Search for the cell housing the specified text and yield its [X, Y] center coordinate. 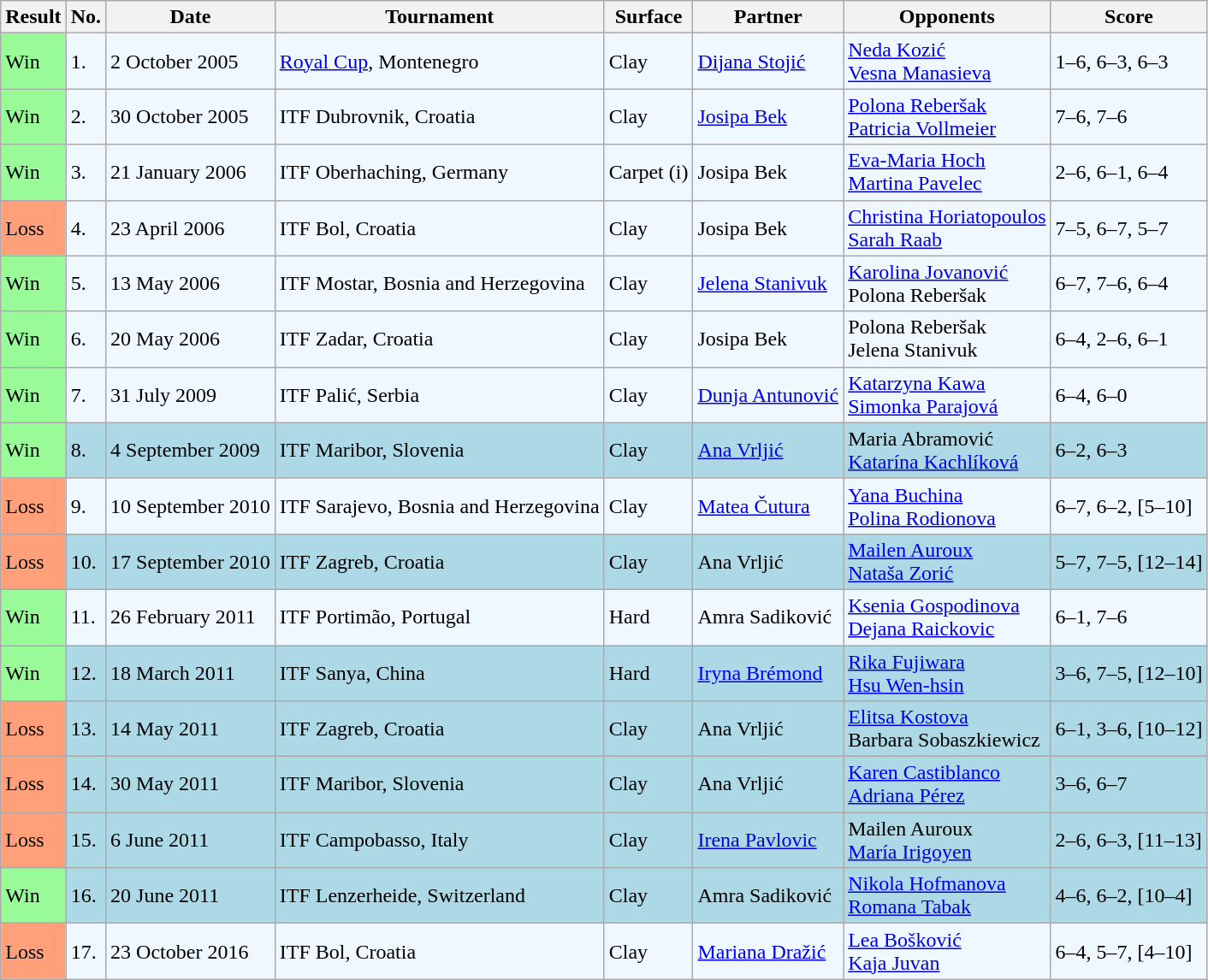
Score [1129, 17]
ITF Dubrovnik, Croatia [440, 116]
10 September 2010 [191, 506]
6–1, 7–6 [1129, 617]
Mailen Auroux María Irigoyen [947, 840]
6–2, 6–3 [1129, 450]
2. [86, 116]
18 March 2011 [191, 672]
30 May 2011 [191, 785]
16. [86, 896]
Elitsa Kostova Barbara Sobaszkiewicz [947, 729]
ITF Mostar, Bosnia and Herzegovina [440, 284]
6–7, 6–2, [5–10] [1129, 506]
23 October 2016 [191, 951]
2–6, 6–3, [11–13] [1129, 840]
4–6, 6–2, [10–4] [1129, 896]
Tournament [440, 17]
Karen Castiblanco Adriana Pérez [947, 785]
31 July 2009 [191, 395]
5. [86, 284]
ITF Campobasso, Italy [440, 840]
Polona Reberšak Jelena Stanivuk [947, 339]
Irena Pavlovic [768, 840]
13 May 2006 [191, 284]
3–6, 7–5, [12–10] [1129, 672]
6–4, 2–6, 6–1 [1129, 339]
Surface [648, 17]
Eva-Maria Hoch Martina Pavelec [947, 173]
7–5, 6–7, 5–7 [1129, 227]
ITF Sarajevo, Bosnia and Herzegovina [440, 506]
Karolina Jovanović Polona Reberšak [947, 284]
8. [86, 450]
4. [86, 227]
2 October 2005 [191, 62]
6–7, 7–6, 6–4 [1129, 284]
Nikola Hofmanova Romana Tabak [947, 896]
21 January 2006 [191, 173]
20 June 2011 [191, 896]
1–6, 6–3, 6–3 [1129, 62]
17. [86, 951]
11. [86, 617]
ITF Portimão, Portugal [440, 617]
7–6, 7–6 [1129, 116]
7. [86, 395]
Iryna Brémond [768, 672]
ITF Lenzerheide, Switzerland [440, 896]
Neda Kozić Vesna Manasieva [947, 62]
Royal Cup, Montenegro [440, 62]
Ksenia Gospodinova Dejana Raickovic [947, 617]
20 May 2006 [191, 339]
Mailen Auroux Nataša Zorić [947, 561]
Maria Abramović Katarína Kachlíková [947, 450]
Yana Buchina Polina Rodionova [947, 506]
Matea Čutura [768, 506]
Partner [768, 17]
6. [86, 339]
2–6, 6–1, 6–4 [1129, 173]
6 June 2011 [191, 840]
12. [86, 672]
Opponents [947, 17]
No. [86, 17]
Lea Bošković Kaja Juvan [947, 951]
Jelena Stanivuk [768, 284]
1. [86, 62]
Date [191, 17]
Carpet (i) [648, 173]
14. [86, 785]
9. [86, 506]
Dijana Stojić [768, 62]
ITF Sanya, China [440, 672]
Result [33, 17]
Rika Fujiwara Hsu Wen-hsin [947, 672]
6–1, 3–6, [10–12] [1129, 729]
17 September 2010 [191, 561]
3–6, 6–7 [1129, 785]
Mariana Dražić [768, 951]
4 September 2009 [191, 450]
Polona Reberšak Patricia Vollmeier [947, 116]
13. [86, 729]
30 October 2005 [191, 116]
ITF Oberhaching, Germany [440, 173]
15. [86, 840]
10. [86, 561]
Katarzyna Kawa Simonka Parajová [947, 395]
14 May 2011 [191, 729]
6–4, 5–7, [4–10] [1129, 951]
Dunja Antunović [768, 395]
ITF Zadar, Croatia [440, 339]
5–7, 7–5, [12–14] [1129, 561]
3. [86, 173]
23 April 2006 [191, 227]
26 February 2011 [191, 617]
6–4, 6–0 [1129, 395]
ITF Palić, Serbia [440, 395]
Christina Horiatopoulos Sarah Raab [947, 227]
